Identify which cell holds the provided text, then report its [x, y] central coordinate. 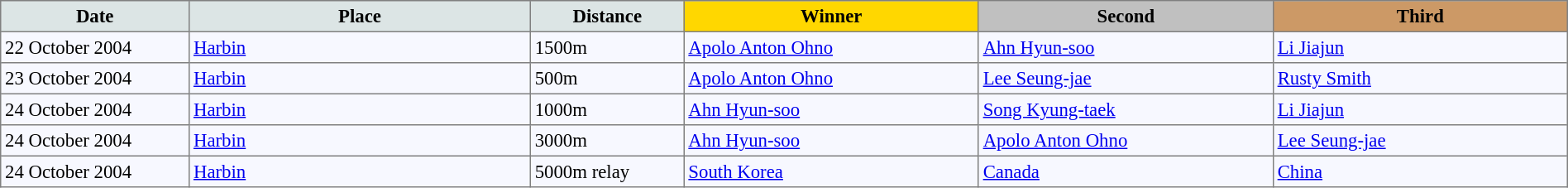
Third [1420, 17]
Date [95, 17]
China [1420, 171]
Distance [607, 17]
23 October 2004 [95, 79]
Second [1126, 17]
Song Kyung-taek [1126, 109]
Canada [1126, 171]
Rusty Smith [1420, 79]
1500m [607, 47]
500m [607, 79]
5000m relay [607, 171]
Place [361, 17]
22 October 2004 [95, 47]
South Korea [831, 171]
Winner [831, 17]
1000m [607, 109]
3000m [607, 141]
